From the cell containing the given text, extract its center point as [x, y] coordinate. 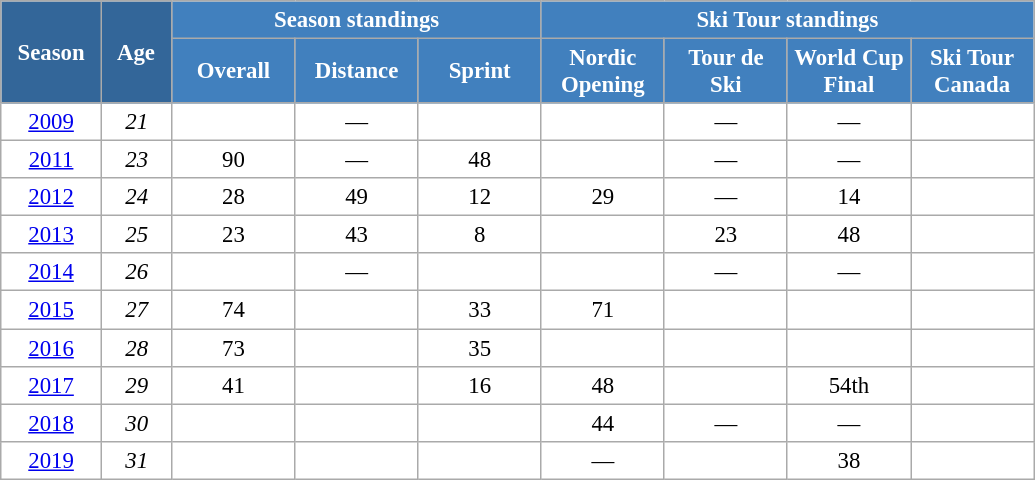
12 [480, 197]
25 [136, 235]
44 [602, 423]
2009 [52, 122]
8 [480, 235]
43 [356, 235]
2017 [52, 385]
Ski Tour standings [787, 20]
21 [136, 122]
38 [848, 460]
Age [136, 52]
33 [480, 310]
Overall [234, 72]
90 [234, 160]
2016 [52, 348]
World CupFinal [848, 72]
Season [52, 52]
2013 [52, 235]
Distance [356, 72]
74 [234, 310]
71 [602, 310]
2018 [52, 423]
41 [234, 385]
2014 [52, 273]
30 [136, 423]
2012 [52, 197]
27 [136, 310]
35 [480, 348]
Sprint [480, 72]
2011 [52, 160]
24 [136, 197]
NordicOpening [602, 72]
2015 [52, 310]
Ski TourCanada [972, 72]
26 [136, 273]
2019 [52, 460]
Tour deSki [726, 72]
31 [136, 460]
Season standings [356, 20]
16 [480, 385]
73 [234, 348]
54th [848, 385]
14 [848, 197]
49 [356, 197]
